Provide the (x, y) coordinate of the cell's center where the given text is located.  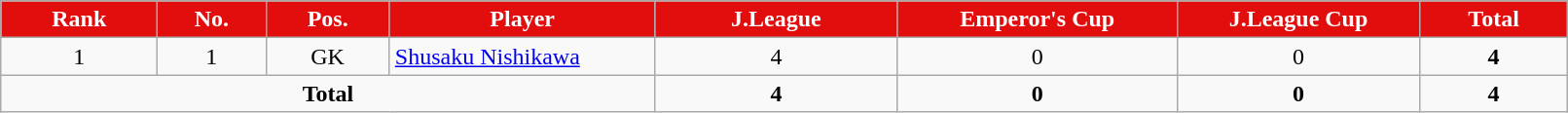
No. (212, 19)
Pos. (327, 19)
GK (327, 56)
Shusaku Nishikawa (522, 56)
Emperor's Cup (1038, 19)
J.League Cup (1298, 19)
J.League (777, 19)
Rank (80, 19)
Player (522, 19)
